Return [x, y] of the center of cell containing provided text 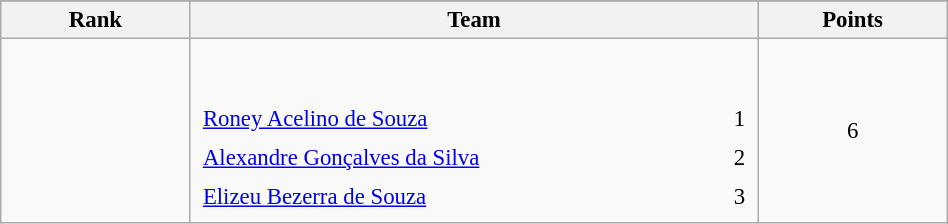
1 [732, 119]
Elizeu Bezerra de Souza [454, 197]
Roney Acelino de Souza 1 Alexandre Gonçalves da Silva 2 Elizeu Bezerra de Souza 3 [474, 132]
Points [852, 20]
Rank [96, 20]
3 [732, 197]
Team [474, 20]
6 [852, 132]
Alexandre Gonçalves da Silva [454, 158]
2 [732, 158]
Roney Acelino de Souza [454, 119]
